From the cell containing the given text, extract its center point as [X, Y] coordinate. 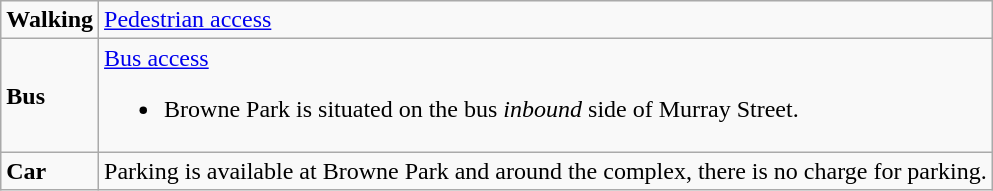
Parking is available at Browne Park and around the complex, there is no charge for parking. [546, 171]
Car [50, 171]
Bus accessBrowne Park is situated on the bus inbound side of Murray Street. [546, 96]
Pedestrian access [546, 20]
Bus [50, 96]
Walking [50, 20]
